Detect which cell encompasses the target text, then output its [x, y] center coordinate. 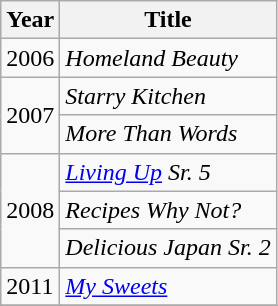
2007 [30, 115]
My Sweets [168, 286]
Living Up Sr. 5 [168, 172]
Starry Kitchen [168, 96]
2011 [30, 286]
Title [168, 20]
Homeland Beauty [168, 58]
Recipes Why Not? [168, 210]
Year [30, 20]
2006 [30, 58]
More Than Words [168, 134]
2008 [30, 210]
Delicious Japan Sr. 2 [168, 248]
